Detect which cell encompasses the target text, then output its [X, Y] center coordinate. 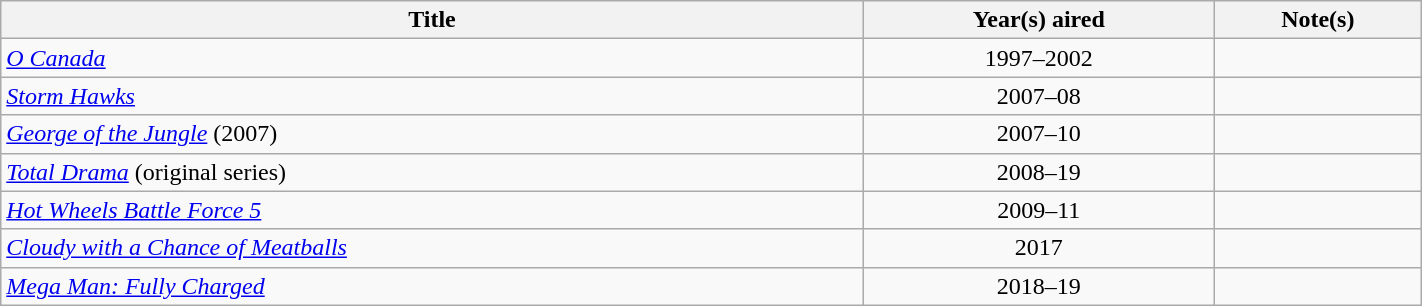
Total Drama (original series) [432, 172]
2007–10 [1038, 134]
Storm Hawks [432, 96]
2008–19 [1038, 172]
2009–11 [1038, 210]
O Canada [432, 58]
Mega Man: Fully Charged [432, 286]
1997–2002 [1038, 58]
Hot Wheels Battle Force 5 [432, 210]
2017 [1038, 248]
Title [432, 20]
Note(s) [1318, 20]
2018–19 [1038, 286]
2007–08 [1038, 96]
Year(s) aired [1038, 20]
Cloudy with a Chance of Meatballs [432, 248]
George of the Jungle (2007) [432, 134]
